Locate the cell with the specified text and output its [x, y] center coordinate. 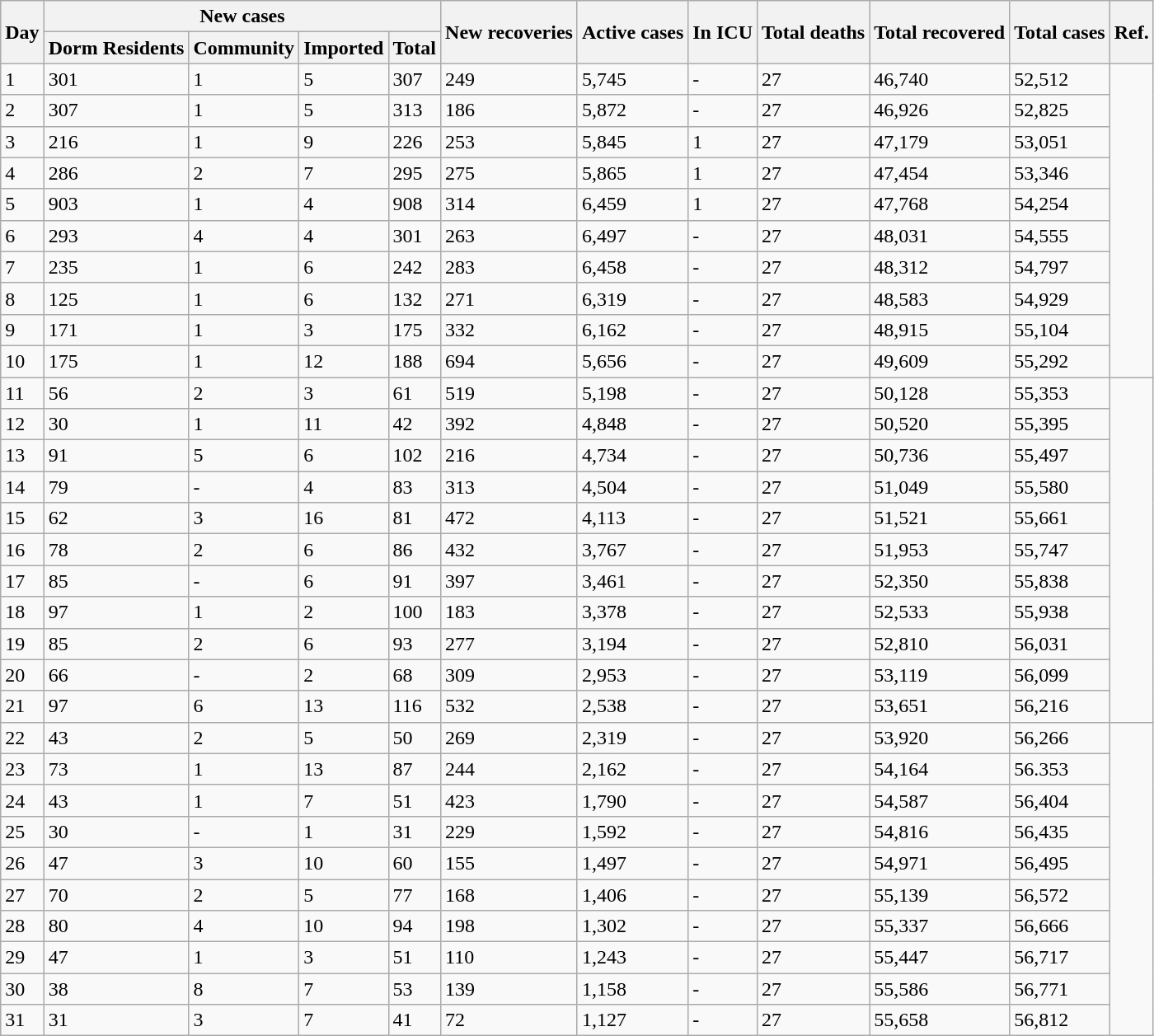
55,586 [940, 989]
52,825 [1060, 110]
26 [22, 863]
52,350 [940, 581]
6,319 [632, 298]
2,162 [632, 769]
68 [415, 675]
52,512 [1060, 79]
Day [22, 32]
423 [509, 800]
47,454 [940, 173]
51,049 [940, 487]
22 [22, 738]
2,538 [632, 706]
41 [415, 1020]
244 [509, 769]
29 [22, 958]
1,158 [632, 989]
Total [415, 48]
55,658 [940, 1020]
56,099 [1060, 675]
392 [509, 424]
56,717 [1060, 958]
116 [415, 706]
48,915 [940, 330]
46,740 [940, 79]
79 [116, 487]
6,497 [632, 236]
275 [509, 173]
In ICU [723, 32]
171 [116, 330]
132 [415, 298]
269 [509, 738]
94 [415, 926]
1,302 [632, 926]
81 [415, 518]
100 [415, 612]
4,113 [632, 518]
242 [415, 267]
56,216 [1060, 706]
532 [509, 706]
51,521 [940, 518]
56,404 [1060, 800]
4,848 [632, 424]
78 [116, 550]
286 [116, 173]
263 [509, 236]
188 [415, 361]
55,447 [940, 958]
80 [116, 926]
56,435 [1060, 832]
55,497 [1060, 456]
38 [116, 989]
56,031 [1060, 644]
Active cases [632, 32]
54,587 [940, 800]
20 [22, 675]
5,198 [632, 393]
229 [509, 832]
Dorm Residents [116, 48]
5,745 [632, 79]
3,461 [632, 581]
93 [415, 644]
249 [509, 79]
24 [22, 800]
54,555 [1060, 236]
271 [509, 298]
60 [415, 863]
235 [116, 267]
Ref. [1131, 32]
54,797 [1060, 267]
50,128 [940, 393]
50,736 [940, 456]
55,747 [1060, 550]
61 [415, 393]
52,533 [940, 612]
53 [415, 989]
72 [509, 1020]
198 [509, 926]
56,812 [1060, 1020]
55,353 [1060, 393]
183 [509, 612]
110 [509, 958]
55,337 [940, 926]
14 [22, 487]
46,926 [940, 110]
56,771 [1060, 989]
25 [22, 832]
48,583 [940, 298]
53,051 [1060, 142]
277 [509, 644]
56,572 [1060, 894]
155 [509, 863]
314 [509, 204]
5,845 [632, 142]
55,938 [1060, 612]
53,346 [1060, 173]
55,104 [1060, 330]
283 [509, 267]
55,139 [940, 894]
Total cases [1060, 32]
309 [509, 675]
56 [116, 393]
1,406 [632, 894]
83 [415, 487]
186 [509, 110]
52,810 [940, 644]
86 [415, 550]
1,790 [632, 800]
54,929 [1060, 298]
472 [509, 518]
5,865 [632, 173]
1,127 [632, 1020]
6,459 [632, 204]
56,666 [1060, 926]
54,816 [940, 832]
70 [116, 894]
53,651 [940, 706]
293 [116, 236]
53,920 [940, 738]
397 [509, 581]
48,031 [940, 236]
908 [415, 204]
55,661 [1060, 518]
17 [22, 581]
2,953 [632, 675]
5,656 [632, 361]
5,872 [632, 110]
New cases [242, 16]
55,580 [1060, 487]
Imported [344, 48]
2,319 [632, 738]
54,254 [1060, 204]
1,592 [632, 832]
295 [415, 173]
53,119 [940, 675]
56,495 [1060, 863]
19 [22, 644]
4,504 [632, 487]
48,312 [940, 267]
1,243 [632, 958]
55,838 [1060, 581]
54,164 [940, 769]
47,179 [940, 142]
55,292 [1060, 361]
73 [116, 769]
87 [415, 769]
168 [509, 894]
3,194 [632, 644]
51,953 [940, 550]
18 [22, 612]
66 [116, 675]
4,734 [632, 456]
125 [116, 298]
519 [509, 393]
47,768 [940, 204]
54,971 [940, 863]
1,497 [632, 863]
139 [509, 989]
Total deaths [814, 32]
56,266 [1060, 738]
3,767 [632, 550]
56.353 [1060, 769]
50 [415, 738]
28 [22, 926]
Total recovered [940, 32]
332 [509, 330]
6,458 [632, 267]
Community [244, 48]
432 [509, 550]
6,162 [632, 330]
49,609 [940, 361]
226 [415, 142]
77 [415, 894]
50,520 [940, 424]
903 [116, 204]
694 [509, 361]
23 [22, 769]
15 [22, 518]
3,378 [632, 612]
253 [509, 142]
55,395 [1060, 424]
42 [415, 424]
21 [22, 706]
62 [116, 518]
New recoveries [509, 32]
102 [415, 456]
